Capture the cell that displays the provided text and extract its [x, y] central coordinate. 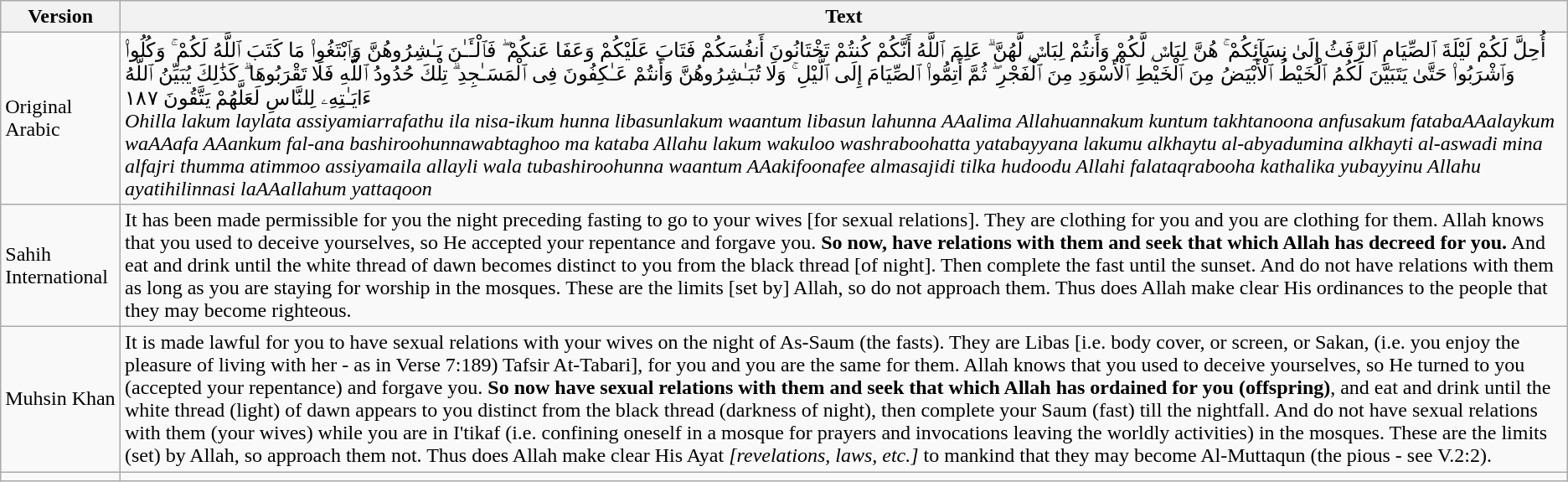
Version [60, 17]
Muhsin Khan [60, 399]
Original Arabic [60, 119]
Text [843, 17]
Sahih International [60, 265]
